Detect which cell encompasses the target text, then output its (x, y) center coordinate. 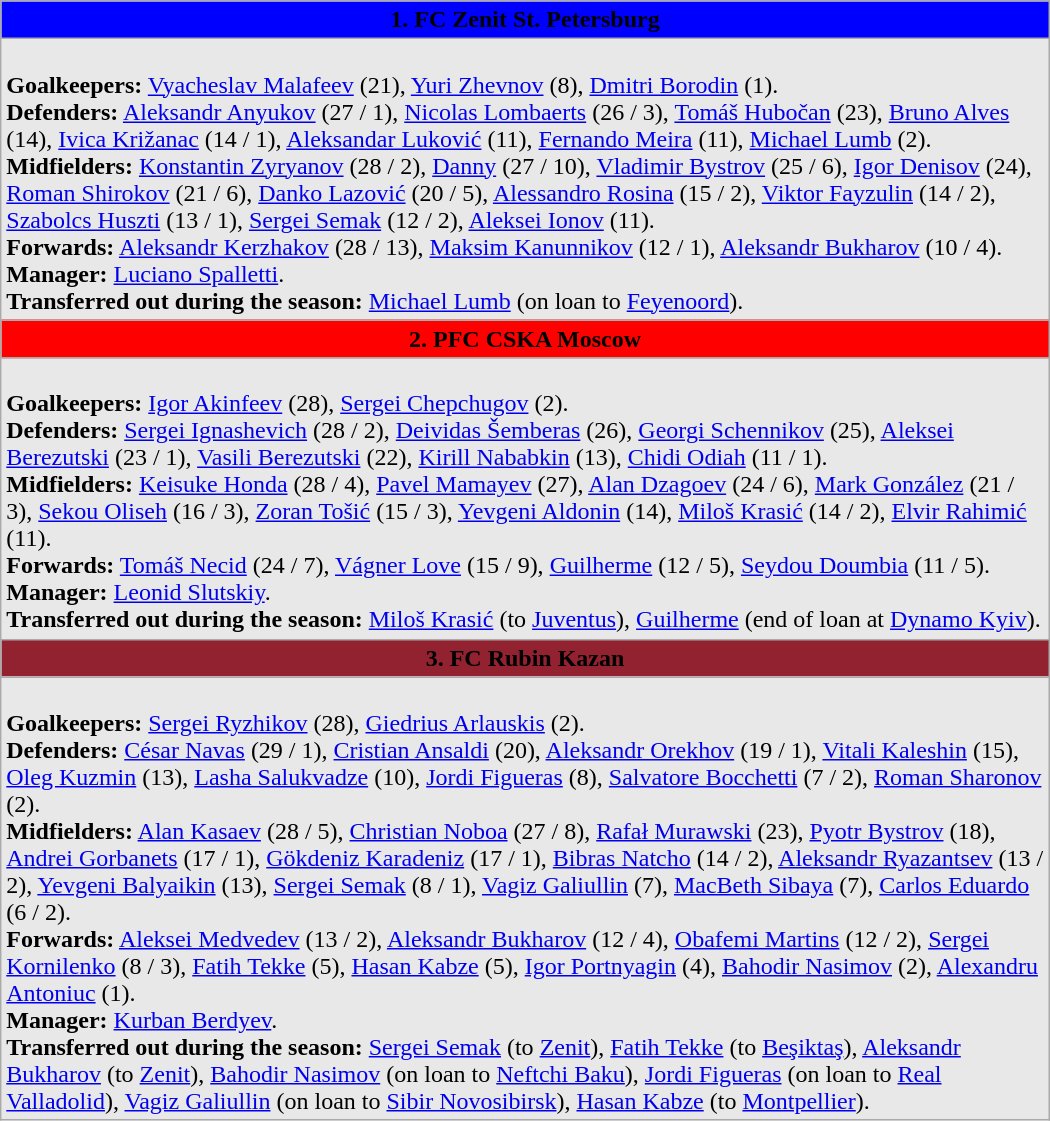
2. PFC CSKA Moscow (525, 339)
1. FC Zenit St. Petersburg (525, 20)
3. FC Rubin Kazan (525, 658)
